Return (X, Y) of the center of cell containing provided text 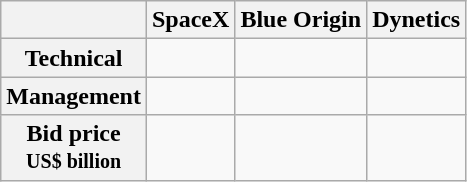
SpaceX (190, 20)
Management (74, 96)
Technical (74, 58)
Blue Origin (301, 20)
Dynetics (416, 20)
Bid priceUS$ billion (74, 148)
